Output the (x, y) coordinate of the center of the cell containing the given text.  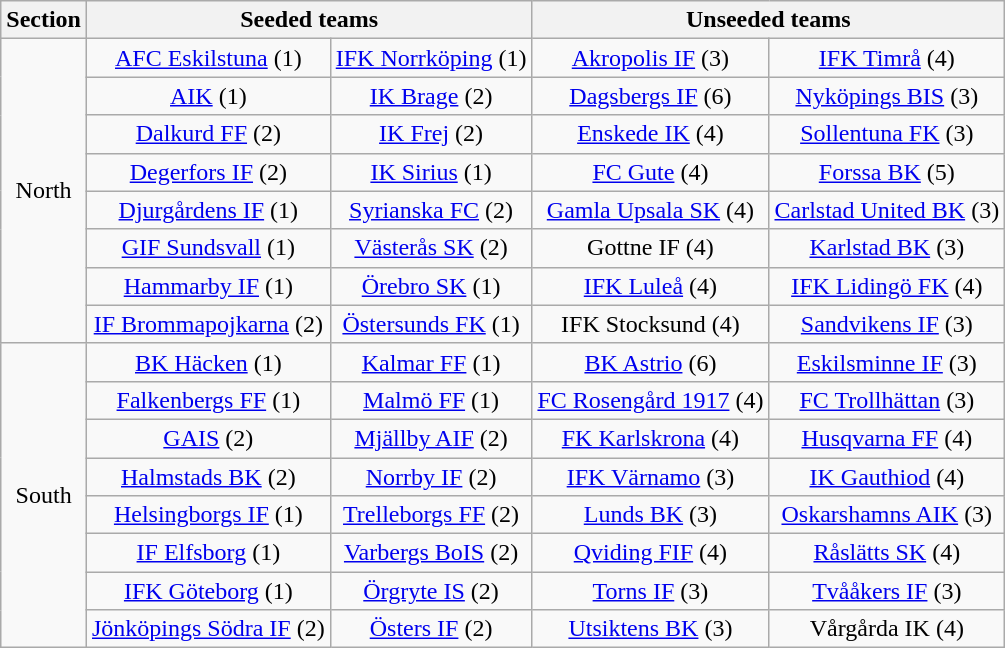
Husqvarna FF (4) (887, 438)
Vårgårda IK (4) (887, 629)
GAIS (2) (208, 438)
Enskede IK (4) (650, 134)
Nyköpings BIS (3) (887, 96)
Torns IF (3) (650, 591)
Örgryte IS (2) (431, 591)
Råslätts SK (4) (887, 553)
FC Rosengård 1917 (4) (650, 400)
Forssa BK (5) (887, 172)
Kalmar FF (1) (431, 362)
Dalkurd FF (2) (208, 134)
IF Brommapojkarna (2) (208, 324)
Hammarby IF (1) (208, 286)
Eskilsminne IF (3) (887, 362)
Östers IF (2) (431, 629)
IFK Lidingö FK (4) (887, 286)
Gamla Upsala SK (4) (650, 210)
Mjällby AIF (2) (431, 438)
Sollentuna FK (3) (887, 134)
Helsingborgs IF (1) (208, 515)
Seeded teams (308, 20)
South (44, 495)
Västerås SK (2) (431, 248)
Syrianska FC (2) (431, 210)
Norrby IF (2) (431, 477)
Degerfors IF (2) (208, 172)
North (44, 191)
Örebro SK (1) (431, 286)
IFK Luleå (4) (650, 286)
IFK Timrå (4) (887, 58)
Tvååkers IF (3) (887, 591)
IFK Norrköping (1) (431, 58)
Section (44, 20)
AIK (1) (208, 96)
FC Gute (4) (650, 172)
Jönköpings Södra IF (2) (208, 629)
IFK Göteborg (1) (208, 591)
Qviding FIF (4) (650, 553)
Malmö FF (1) (431, 400)
Karlstad BK (3) (887, 248)
AFC Eskilstuna (1) (208, 58)
Akropolis IF (3) (650, 58)
FK Karlskrona (4) (650, 438)
Utsiktens BK (3) (650, 629)
Gottne IF (4) (650, 248)
IK Gauthiod (4) (887, 477)
Halmstads BK (2) (208, 477)
IK Frej (2) (431, 134)
GIF Sundsvall (1) (208, 248)
IFK Värnamo (3) (650, 477)
IK Sirius (1) (431, 172)
Djurgårdens IF (1) (208, 210)
BK Astrio (6) (650, 362)
Varbergs BoIS (2) (431, 553)
IK Brage (2) (431, 96)
IFK Stocksund (4) (650, 324)
Carlstad United BK (3) (887, 210)
BK Häcken (1) (208, 362)
FC Trollhättan (3) (887, 400)
Dagsbergs IF (6) (650, 96)
Falkenbergs FF (1) (208, 400)
Sandvikens IF (3) (887, 324)
IF Elfsborg (1) (208, 553)
Östersunds FK (1) (431, 324)
Lunds BK (3) (650, 515)
Unseeded teams (768, 20)
Trelleborgs FF (2) (431, 515)
Oskarshamns AIK (3) (887, 515)
